Detect which cell encompasses the target text, then output its [X, Y] center coordinate. 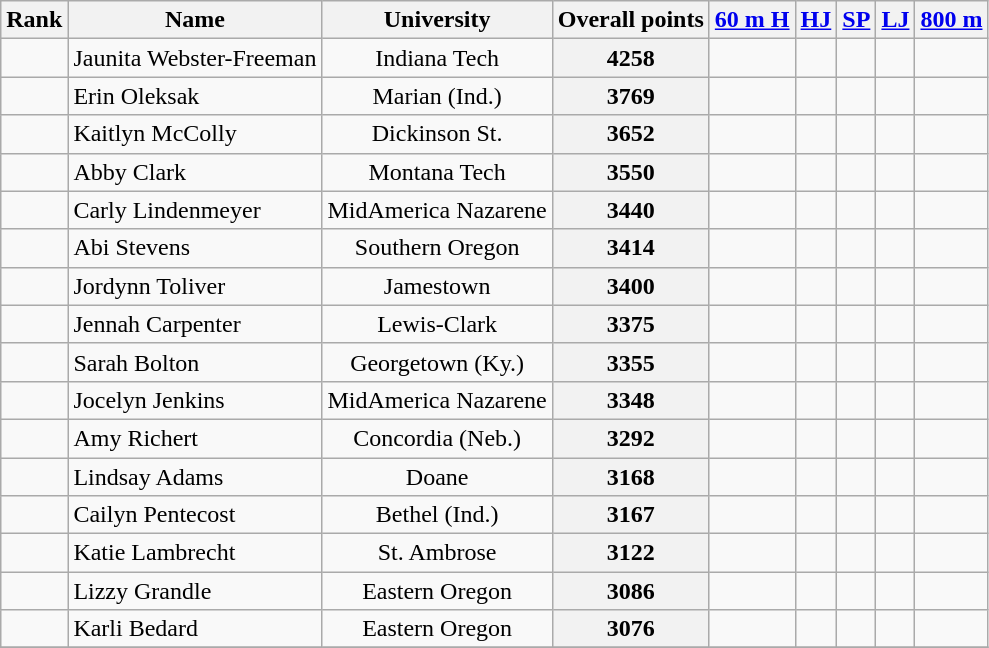
Jamestown [437, 286]
3076 [630, 629]
Katie Lambrecht [195, 553]
Kaitlyn McColly [195, 134]
Georgetown (Ky.) [437, 362]
Carly Lindenmeyer [195, 210]
3168 [630, 477]
Jaunita Webster-Freeman [195, 58]
Rank [34, 20]
Doane [437, 477]
3769 [630, 96]
Montana Tech [437, 172]
Name [195, 20]
3400 [630, 286]
Overall points [630, 20]
Karli Bedard [195, 629]
3652 [630, 134]
3375 [630, 324]
Jennah Carpenter [195, 324]
Amy Richert [195, 438]
3348 [630, 400]
HJ [816, 20]
800 m [952, 20]
3122 [630, 553]
Marian (Ind.) [437, 96]
3086 [630, 591]
Lizzy Grandle [195, 591]
University [437, 20]
Jordynn Toliver [195, 286]
3440 [630, 210]
Dickinson St. [437, 134]
4258 [630, 58]
Cailyn Pentecost [195, 515]
3550 [630, 172]
Abby Clark [195, 172]
3167 [630, 515]
Concordia (Neb.) [437, 438]
3355 [630, 362]
St. Ambrose [437, 553]
Sarah Bolton [195, 362]
3414 [630, 248]
Southern Oregon [437, 248]
60 m H [752, 20]
SP [856, 20]
Lewis-Clark [437, 324]
Indiana Tech [437, 58]
Lindsay Adams [195, 477]
3292 [630, 438]
Bethel (Ind.) [437, 515]
Erin Oleksak [195, 96]
Jocelyn Jenkins [195, 400]
LJ [896, 20]
Abi Stevens [195, 248]
